Determine the [X, Y] coordinate at the center of the cell enclosing the given text.  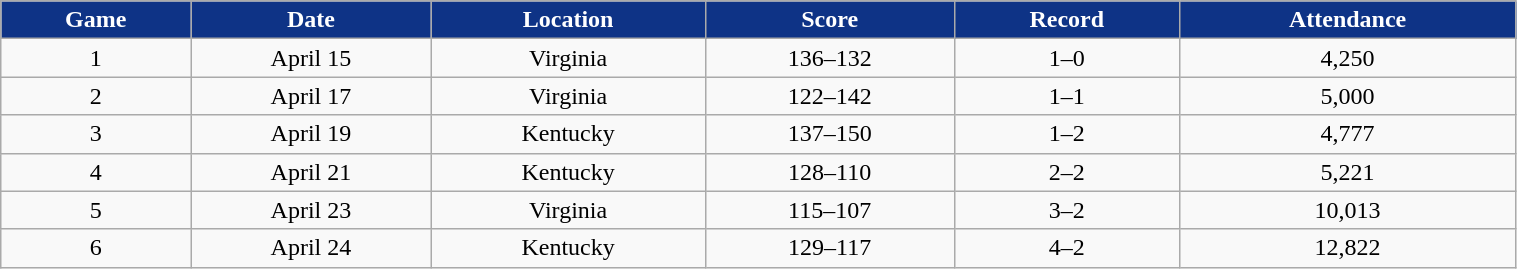
4–2 [1066, 248]
1–0 [1066, 58]
Date [312, 20]
129–117 [830, 248]
April 21 [312, 172]
4,777 [1348, 134]
128–110 [830, 172]
April 19 [312, 134]
137–150 [830, 134]
5,000 [1348, 96]
April 17 [312, 96]
1 [96, 58]
Location [568, 20]
4,250 [1348, 58]
4 [96, 172]
April 24 [312, 248]
5 [96, 210]
10,013 [1348, 210]
122–142 [830, 96]
115–107 [830, 210]
1–2 [1066, 134]
April 23 [312, 210]
6 [96, 248]
Game [96, 20]
1–1 [1066, 96]
April 15 [312, 58]
136–132 [830, 58]
2–2 [1066, 172]
Attendance [1348, 20]
Score [830, 20]
3–2 [1066, 210]
5,221 [1348, 172]
Record [1066, 20]
3 [96, 134]
12,822 [1348, 248]
2 [96, 96]
